Provide the [x, y] coordinate of the cell's center where the given text is located.  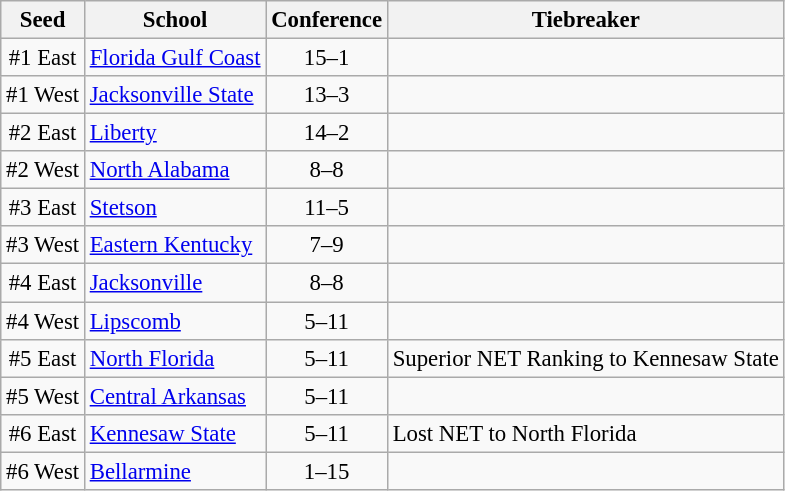
North Alabama [174, 170]
#2 East [43, 133]
1–15 [327, 471]
#3 West [43, 245]
Conference [327, 20]
Jacksonville [174, 283]
#1 East [43, 58]
Superior NET Ranking to Kennesaw State [586, 358]
13–3 [327, 95]
Jacksonville State [174, 95]
#2 West [43, 170]
14–2 [327, 133]
Stetson [174, 208]
Bellarmine [174, 471]
Tiebreaker [586, 20]
School [174, 20]
Seed [43, 20]
#5 West [43, 396]
#5 East [43, 358]
Liberty [174, 133]
Central Arkansas [174, 396]
Lipscomb [174, 321]
#1 West [43, 95]
#4 West [43, 321]
#3 East [43, 208]
#6 West [43, 471]
Lost NET to North Florida [586, 433]
#6 East [43, 433]
15–1 [327, 58]
North Florida [174, 358]
Kennesaw State [174, 433]
Florida Gulf Coast [174, 58]
7–9 [327, 245]
11–5 [327, 208]
#4 East [43, 283]
Eastern Kentucky [174, 245]
